Return [X, Y] of the center of cell containing provided text 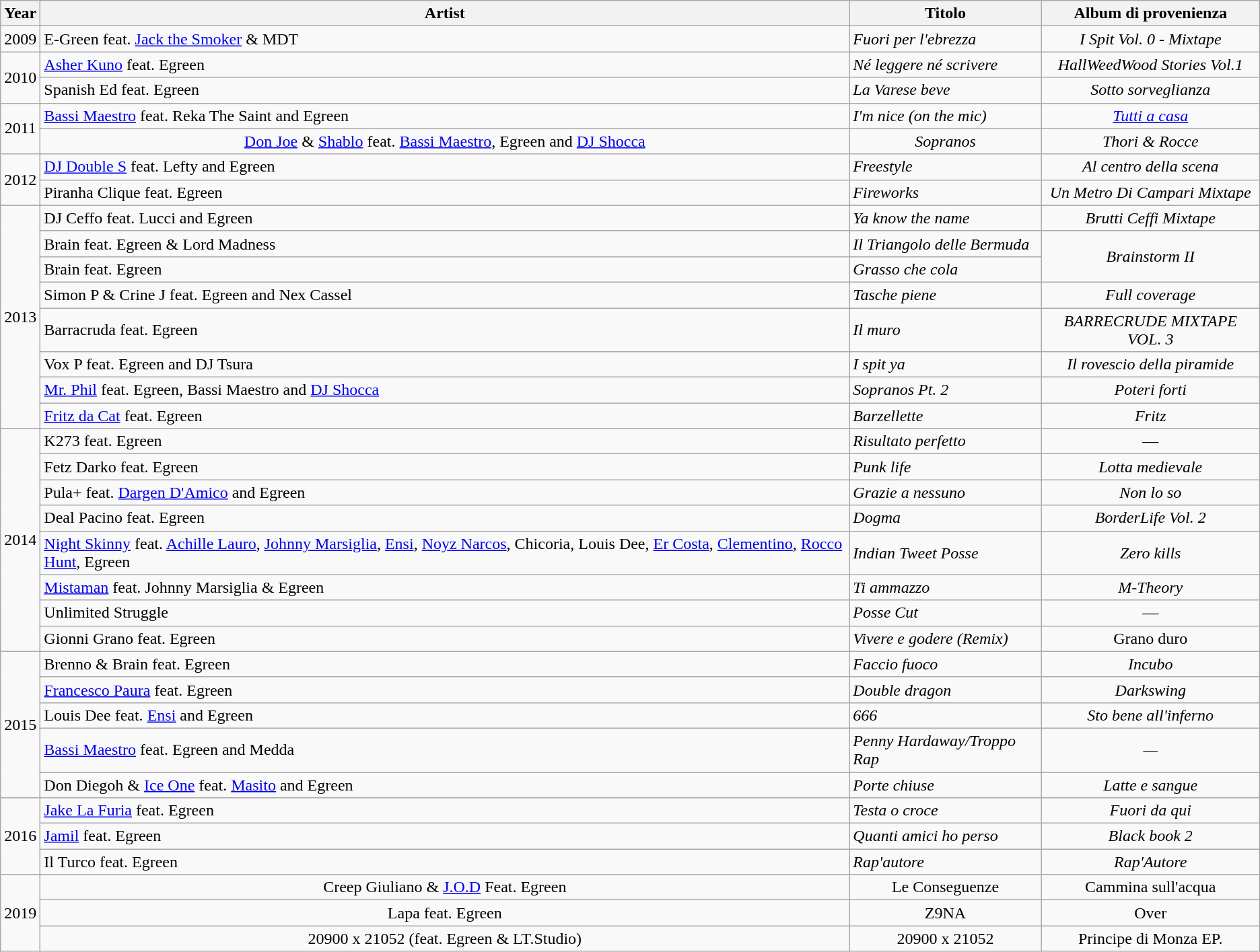
2016 [20, 836]
666 [945, 715]
Year [20, 13]
BARRECRUDE MIXTAPE VOL. 3 [1150, 330]
Grano duro [1150, 638]
Creep Giuliano & J.O.D Feat. Egreen [445, 887]
Album di provenienza [1150, 13]
Rap'Autore [1150, 862]
I'm nice (on the mic) [945, 116]
Il Triangolo delle Bermuda [945, 244]
Lapa feat. Egreen [445, 913]
Simon P & Crine J feat. Egreen and Nex Cassel [445, 295]
2019 [20, 913]
Sopranos [945, 141]
DJ Double S feat. Lefty and Egreen [445, 167]
2013 [20, 317]
Indian Tweet Posse [945, 553]
Brutti Ceffi Mixtape [1150, 218]
Il Turco feat. Egreen [445, 862]
Fuori da qui [1150, 811]
Cammina sull'acqua [1150, 887]
Fetz Darko feat. Egreen [445, 467]
Fireworks [945, 192]
Tasche piene [945, 295]
Posse Cut [945, 613]
Jake La Furia feat. Egreen [445, 811]
Poteri forti [1150, 390]
BorderLife Vol. 2 [1150, 518]
Titolo [945, 13]
Asher Kuno feat. Egreen [445, 65]
Grazie a nessuno [945, 492]
Fritz da Cat feat. Egreen [445, 416]
Thori & Rocce [1150, 141]
Tutti a casa [1150, 116]
Sto bene all'inferno [1150, 715]
Quanti amici ho perso [945, 836]
Ya know the name [945, 218]
Artist [445, 13]
Barracruda feat. Egreen [445, 330]
Incubo [1150, 664]
20900 x 21052 [945, 939]
2012 [20, 180]
Un Metro Di Campari Mixtape [1150, 192]
Brainstorm II [1150, 256]
2015 [20, 724]
E-Green feat. Jack the Smoker & MDT [445, 39]
Il rovescio della piramide [1150, 365]
Full coverage [1150, 295]
Jamil feat. Egreen [445, 836]
Darkswing [1150, 690]
HallWeedWood Stories Vol.1 [1150, 65]
Double dragon [945, 690]
Principe di Monza EP. [1150, 939]
Risultato perfetto [945, 441]
Sopranos Pt. 2 [945, 390]
Penny Hardaway/Troppo Rap [945, 749]
Night Skinny feat. Achille Lauro, Johnny Marsiglia, Ensi, Noyz Narcos, Chicoria, Louis Dee, Er Costa, Clementino, Rocco Hunt, Egreen [445, 553]
I Spit Vol. 0 - Mixtape [1150, 39]
Ti ammazzo [945, 587]
DJ Ceffo feat. Lucci and Egreen [445, 218]
Bassi Maestro feat. Egreen and Medda [445, 749]
Spanish Ed feat. Egreen [445, 90]
La Varese beve [945, 90]
Grasso che cola [945, 269]
Freestyle [945, 167]
Punk life [945, 467]
Porte chiuse [945, 785]
Gionni Grano feat. Egreen [445, 638]
2014 [20, 540]
Brain feat. Egreen & Lord Madness [445, 244]
Don Diegoh & Ice One feat. Masito and Egreen [445, 785]
Né leggere né scrivere [945, 65]
Black book 2 [1150, 836]
Le Conseguenze [945, 887]
Vox P feat. Egreen and DJ Tsura [445, 365]
Lotta medievale [1150, 467]
Sotto sorveglianza [1150, 90]
Piranha Clique feat. Egreen [445, 192]
Non lo so [1150, 492]
Bassi Maestro feat. Reka The Saint and Egreen [445, 116]
2011 [20, 129]
Z9NA [945, 913]
Il muro [945, 330]
Brenno & Brain feat. Egreen [445, 664]
K273 feat. Egreen [445, 441]
2010 [20, 77]
M-Theory [1150, 587]
Testa o croce [945, 811]
2009 [20, 39]
I spit ya [945, 365]
20900 x 21052 (feat. Egreen & LT.Studio) [445, 939]
Don Joe & Shablo feat. Bassi Maestro, Egreen and DJ Shocca [445, 141]
Al centro della scena [1150, 167]
Barzellette [945, 416]
Fuori per l'ebrezza [945, 39]
Louis Dee feat. Ensi and Egreen [445, 715]
Unlimited Struggle [445, 613]
Brain feat. Egreen [445, 269]
Pula+ feat. Dargen D'Amico and Egreen [445, 492]
Rap'autore [945, 862]
Mr. Phil feat. Egreen, Bassi Maestro and DJ Shocca [445, 390]
Dogma [945, 518]
Over [1150, 913]
Fritz [1150, 416]
Zero kills [1150, 553]
Deal Pacino feat. Egreen [445, 518]
Faccio fuoco [945, 664]
Mistaman feat. Johnny Marsiglia & Egreen [445, 587]
Latte e sangue [1150, 785]
Francesco Paura feat. Egreen [445, 690]
Vivere e godere (Remix) [945, 638]
